Identify which cell holds the provided text, then report its (X, Y) central coordinate. 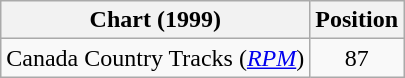
Chart (1999) (156, 20)
Position (357, 20)
Canada Country Tracks (RPM) (156, 58)
87 (357, 58)
